Extract the [x, y] coordinate from the center of the cell holding the provided text.  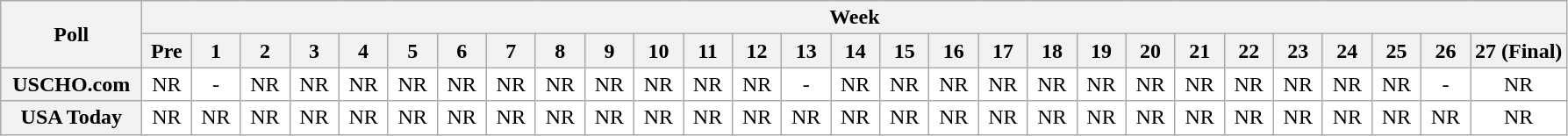
25 [1396, 51]
11 [707, 51]
14 [856, 51]
16 [954, 51]
8 [560, 51]
13 [806, 51]
USA Today [72, 118]
USCHO.com [72, 84]
4 [363, 51]
Pre [167, 51]
3 [314, 51]
21 [1199, 51]
23 [1298, 51]
15 [905, 51]
20 [1150, 51]
24 [1347, 51]
Week [855, 18]
5 [412, 51]
19 [1101, 51]
7 [511, 51]
Poll [72, 34]
26 [1445, 51]
9 [609, 51]
12 [757, 51]
1 [216, 51]
2 [265, 51]
27 (Final) [1519, 51]
10 [658, 51]
18 [1052, 51]
17 [1003, 51]
22 [1249, 51]
6 [462, 51]
